Scan for the cell matching the given text and deliver its (X, Y) coordinate at center. 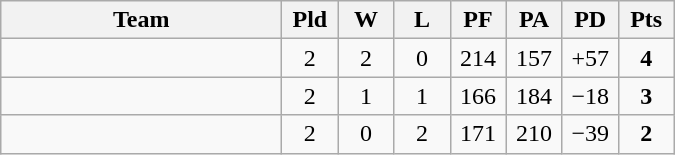
Pts (646, 20)
171 (478, 134)
214 (478, 58)
184 (534, 96)
3 (646, 96)
W (366, 20)
210 (534, 134)
4 (646, 58)
−39 (590, 134)
PF (478, 20)
+57 (590, 58)
PD (590, 20)
L (422, 20)
166 (478, 96)
157 (534, 58)
PA (534, 20)
−18 (590, 96)
Team (142, 20)
Pld (310, 20)
